Find where the given text appears and provide that cell's center as [X, Y] coordinate. 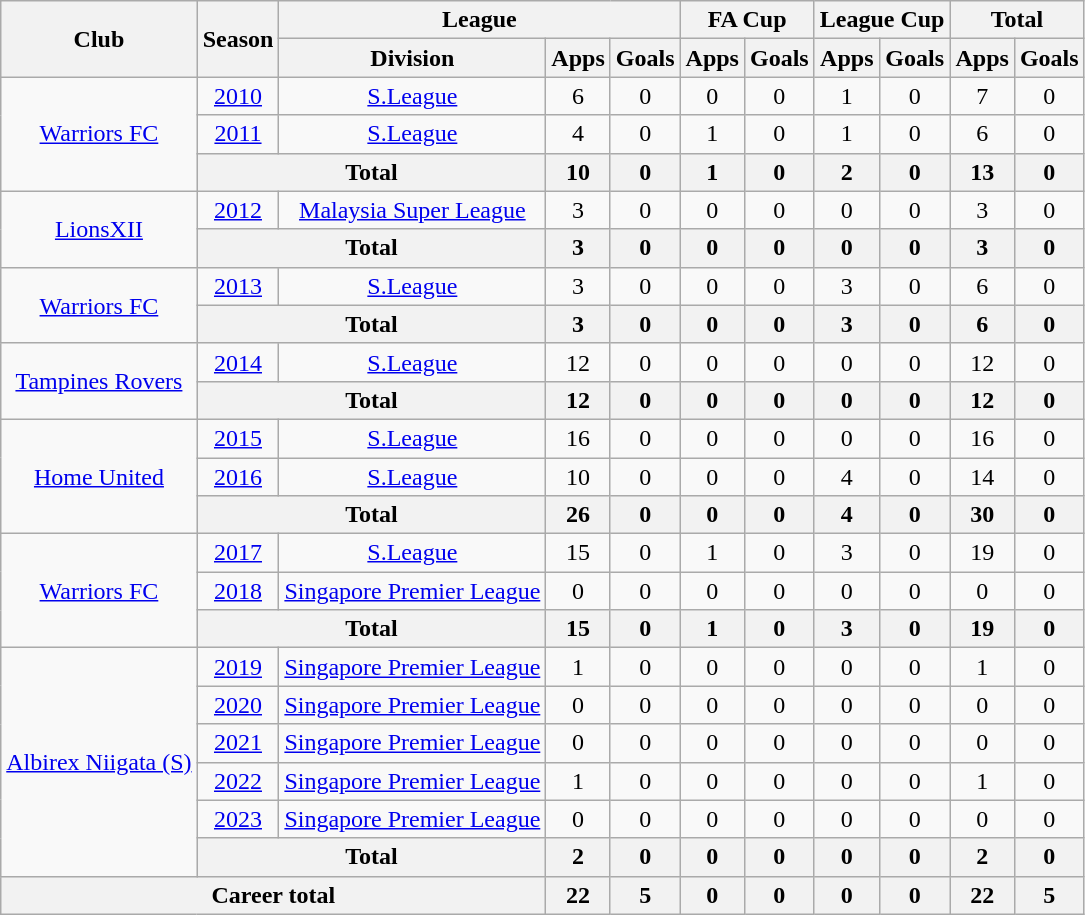
2019 [238, 667]
2021 [238, 743]
Career total [274, 895]
FA Cup [747, 20]
2013 [238, 286]
2017 [238, 553]
7 [982, 96]
13 [982, 172]
2014 [238, 362]
Malaysia Super League [412, 210]
Tampines Rovers [99, 381]
26 [578, 515]
Season [238, 39]
30 [982, 515]
2018 [238, 591]
2023 [238, 819]
2022 [238, 781]
2010 [238, 96]
Albirex Niigata (S) [99, 762]
Division [412, 58]
Home United [99, 476]
2012 [238, 210]
League [480, 20]
League Cup [882, 20]
2015 [238, 438]
14 [982, 477]
2020 [238, 705]
Club [99, 39]
2016 [238, 477]
LionsXII [99, 229]
2011 [238, 134]
